From the cell containing the given text, extract its center point as [X, Y] coordinate. 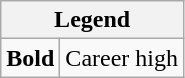
Legend [92, 20]
Career high [122, 58]
Bold [30, 58]
